Locate the cell with the specified text and output its [X, Y] center coordinate. 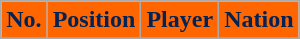
Position [94, 20]
No. [24, 20]
Player [180, 20]
Nation [259, 20]
